Capture the cell that displays the provided text and extract its [x, y] central coordinate. 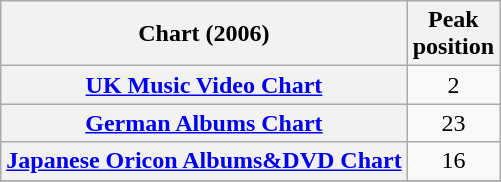
German Albums Chart [204, 123]
16 [453, 161]
UK Music Video Chart [204, 85]
23 [453, 123]
2 [453, 85]
Japanese Oricon Albums&DVD Chart [204, 161]
Peakposition [453, 34]
Chart (2006) [204, 34]
